Detect which cell encompasses the target text, then output its (x, y) center coordinate. 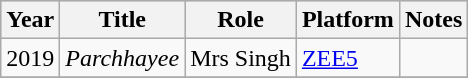
Year (30, 20)
Mrs Singh (241, 58)
Notes (433, 20)
Parchhayee (122, 58)
Role (241, 20)
Platform (348, 20)
ZEE5 (348, 58)
2019 (30, 58)
Title (122, 20)
